Capture the cell that displays the provided text and extract its [x, y] central coordinate. 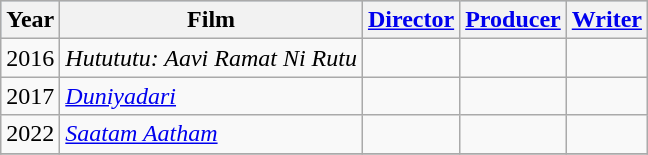
Duniyadari [212, 96]
Hutututu: Aavi Ramat Ni Rutu [212, 58]
2022 [30, 134]
2016 [30, 58]
Year [30, 20]
Writer [606, 20]
Producer [514, 20]
Film [212, 20]
Director [410, 20]
Saatam Aatham [212, 134]
2017 [30, 96]
